Provide the (X, Y) coordinate of the cell's center where the given text is located.  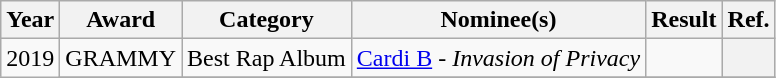
Nominee(s) (498, 20)
Award (121, 20)
2019 (30, 58)
Best Rap Album (267, 58)
Result (684, 20)
Category (267, 20)
Cardi B - Invasion of Privacy (498, 58)
Ref. (748, 20)
GRAMMY (121, 58)
Year (30, 20)
